For the text-containing cell, return its midpoint in [X, Y] coordinate format. 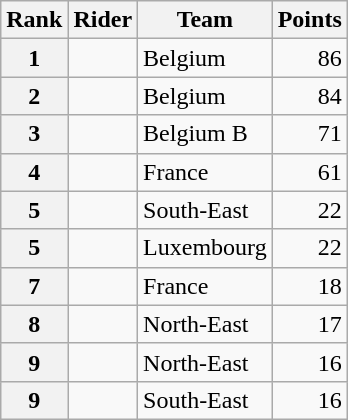
71 [310, 134]
61 [310, 172]
Points [310, 20]
84 [310, 96]
Belgium B [206, 134]
4 [34, 172]
Rider [103, 20]
Team [206, 20]
18 [310, 286]
7 [34, 286]
Luxembourg [206, 248]
1 [34, 58]
2 [34, 96]
8 [34, 324]
17 [310, 324]
Rank [34, 20]
3 [34, 134]
86 [310, 58]
